Extract the (x, y) coordinate from the center of the cell holding the provided text.  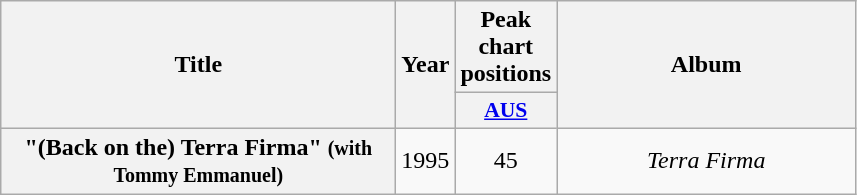
Title (198, 65)
45 (506, 160)
AUS (506, 111)
Album (706, 65)
1995 (426, 160)
"(Back on the) Terra Firma" (with Tommy Emmanuel) (198, 160)
Peak chart positions (506, 47)
Year (426, 65)
Terra Firma (706, 160)
